Return (x, y) of the center of cell containing provided text 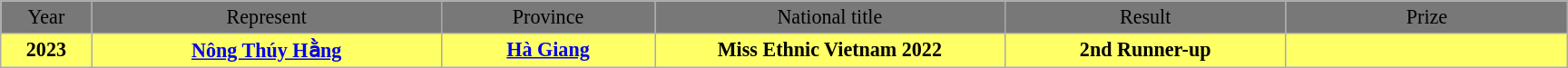
Miss Ethnic Vietnam 2022 (829, 49)
National title (829, 16)
Prize (1426, 16)
Represent (267, 16)
Hà Giang (548, 49)
Province (548, 16)
2nd Runner-up (1145, 49)
Nông Thúy Hằng (267, 49)
Year (46, 16)
Result (1145, 16)
2023 (46, 49)
